Locate the cell with the specified text and output its [x, y] center coordinate. 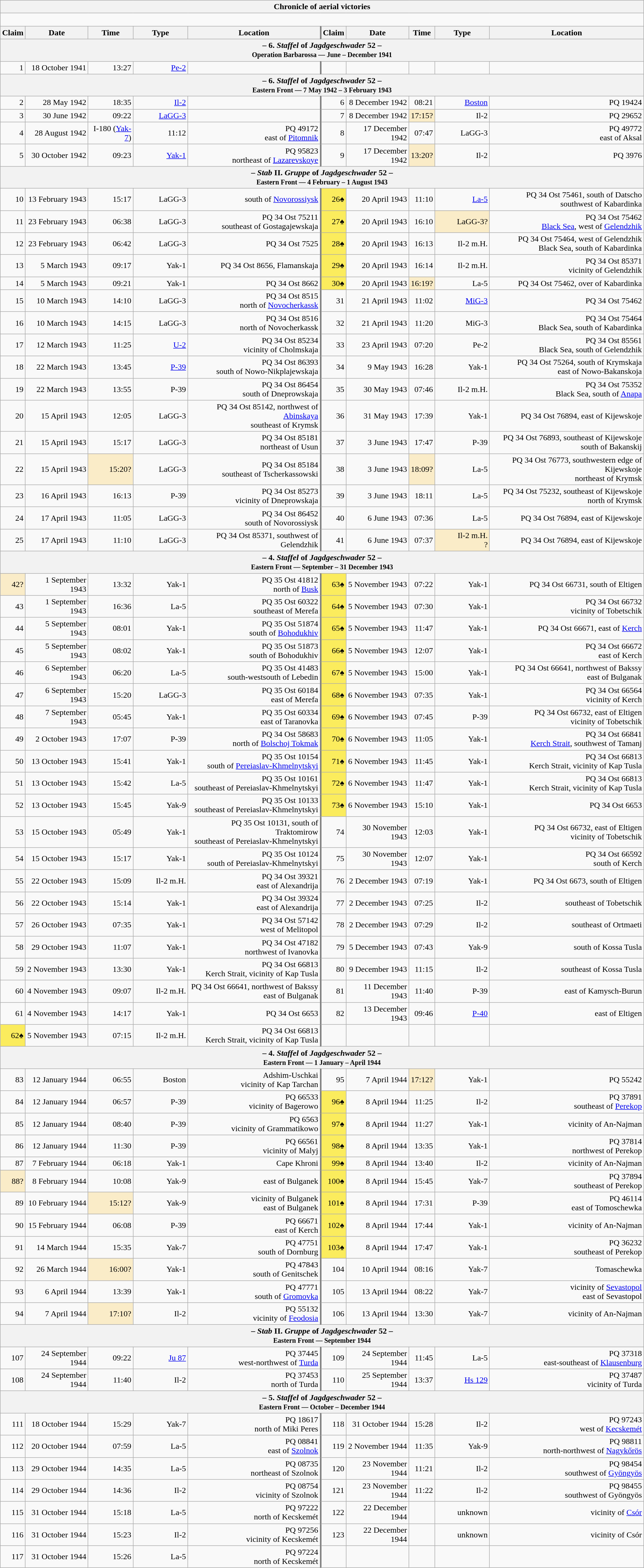
114 [13, 1491]
06:38 [111, 221]
53 [13, 832]
07:30 [422, 607]
PQ 66561vicinity of Malyj [254, 1146]
88? [13, 1181]
17:44 [422, 1225]
29♠ [334, 266]
16:28 [422, 367]
29 October 1943 [56, 947]
17 [13, 345]
PQ 34 Ost 75462 [567, 301]
17:07 [111, 739]
20 [13, 416]
26♠ [334, 199]
113 [13, 1468]
08:21 [422, 103]
18 October 1944 [56, 1424]
50 [13, 761]
PQ 34 Ost 85273vicinity of Dneprowskaja [254, 496]
85 [13, 1124]
111 [13, 1424]
30 May 1943 [378, 389]
PQ 34 Ost 75352Black Sea, south of Anapa [567, 389]
PQ 34 Ost 66592south of Kerch [567, 859]
PQ 34 Ost 86452 south of Novorossiysk [254, 518]
11:02 [422, 301]
PQ 97222north of Kecskemét [254, 1512]
115 [13, 1512]
08:02 [111, 651]
18:09? [422, 469]
43 [13, 607]
PQ 34 Ost 8515 north of Novocherkassk [254, 301]
PQ 34 Ost 8656, Flamanskaja [254, 266]
U-2 [160, 345]
P-40 [462, 1014]
09:23 [111, 155]
PQ 34 Ost 76893, southeast of Kijewskojesouth of Bakanskij [567, 442]
28 August 1942 [56, 133]
23 April 1943 [378, 345]
PQ 34 Ost 66841Kerch Strait, southwest of Tamanj [567, 739]
17:31 [422, 1203]
15:23 [111, 1535]
PQ 08735 northeast of Szolnok [254, 1468]
92 [13, 1269]
PQ 97224north of Kecskemét [254, 1556]
38 [334, 469]
42? [13, 584]
16:10 [422, 221]
10:08 [111, 1181]
PQ 35 Ost 41812 north of Busk [254, 584]
PQ 35 Ost 10131, south of Traktomirow southeast of Pereiaslav-Khmelnytskyi [254, 832]
12:05 [111, 416]
8 February 1944 [56, 1181]
PQ 34 Ost 75464, west of GelendzhikBlack Sea, south of Kabardinka [567, 244]
PQ 46114east of Tomoschewka [567, 1203]
35 [334, 389]
22 [13, 469]
2 October 1943 [56, 739]
PQ 35 Ost 41483 south-westsouth of Lebedin [254, 673]
97♠ [334, 1124]
9 [334, 155]
southeast of Tobetschik [567, 903]
– Stab II. Gruppe of Jagdgeschwader 52 –Eastern Front — September 1944 [322, 1336]
PQ 36232 southeast of Perekop [567, 1247]
PQ 35 Ost 51873 south of Bohodukhiv [254, 651]
PQ 35 Ost 60334 east of Taranovka [254, 717]
08:40 [111, 1124]
07:20 [422, 345]
PQ 34 Ost 66732vicinity of Tobetschik [567, 607]
06:42 [111, 244]
15:26 [111, 1556]
58 [13, 947]
15:18 [111, 1512]
PQ 34 Ost 39321 east of Alexandrija [254, 880]
21 [13, 442]
121 [334, 1491]
PQ 35 Ost 60184 east of Merefa [254, 695]
60 [13, 991]
vicinity of Sevastopol east of Sevastopol [567, 1291]
27♠ [334, 221]
106 [334, 1314]
16:36 [111, 607]
72♠ [334, 783]
– 6. Staffel of Jagdgeschwader 52 –Eastern Front — 7 May 1942 – 3 February 1943 [322, 85]
89 [13, 1203]
PQ 47751 south of Dornburg [254, 1247]
16:19? [422, 283]
30 October 1942 [56, 155]
07:47 [422, 133]
PQ 34 Ost 39324 east of Alexandrija [254, 903]
15 February 1944 [56, 1225]
southeast of Kossa Tusla [567, 969]
PQ 49772 east of Aksal [567, 133]
75 [334, 859]
13:32 [111, 584]
108 [13, 1380]
12:03 [422, 832]
98♠ [334, 1146]
PQ 35 Ost 10154 south of Pereiaslav-Khmelnytskyi [254, 761]
PQ 08841 east of Szolnok [254, 1446]
2 November 1944 [378, 1446]
Ju 87 [160, 1358]
18:11 [422, 496]
65♠ [334, 628]
PQ 34 Ost 8662 [254, 283]
2 November 1943 [56, 969]
9 December 1943 [378, 969]
PQ 34 Ost 85371, southwest of Gelendzhik [254, 540]
87 [13, 1163]
PQ 34 Ost 85234vicinity of Cholmskaja [254, 345]
PQ 34 Ost 75461, south of Datschosouthwest of Kabardinka [567, 199]
16:00? [111, 1269]
13 December 1943 [378, 1014]
95 [334, 1080]
82 [334, 1014]
77 [334, 903]
2 [13, 103]
09:21 [111, 283]
7 [334, 115]
southeast of Ortmaeti [567, 925]
PQ 35 Ost 51874 south of Bohodukhiv [254, 628]
09:07 [111, 991]
11:07 [111, 947]
11 [13, 221]
13:35 [422, 1146]
4 [13, 133]
80 [334, 969]
PQ 55132vicinity of Feodosia [254, 1314]
09:17 [111, 266]
16 April 1943 [56, 496]
25 September 1944 [378, 1380]
13:55 [111, 389]
Adshim-Uschkaivicinity of Kap Tarchan [254, 1080]
18:35 [111, 103]
23 [13, 496]
11 December 1943 [378, 991]
14:35 [111, 1468]
71♠ [334, 761]
73♠ [334, 805]
119 [334, 1446]
PQ 37445 west-northwest of Turda [254, 1358]
33 [334, 345]
PQ 19424 [567, 103]
PQ 34 Ost 86454south of Dneprowskaja [254, 389]
79 [334, 947]
east of Kamysch-Burun [567, 991]
south of Kossa Tusla [567, 947]
PQ 34 Ost 66672east of Kerch [567, 651]
south of Novorossiysk [254, 199]
103♠ [334, 1247]
68♠ [334, 695]
105 [334, 1291]
PQ 08754vicinity of Szolnok [254, 1491]
PQ 37487vicinity of Turda [567, 1380]
76 [334, 880]
15:42 [111, 783]
PQ 47843 south of Genitschek [254, 1269]
PQ 34 Ost 85181northeast of Usun [254, 442]
PQ 37891 southeast of Perekop [567, 1102]
6 April 1944 [56, 1291]
11:22 [422, 1491]
vicinity of Bulganekeast of Bulganek [254, 1203]
62♠ [13, 1035]
PQ 35 Ost 10124 south of Pereiaslav-Khmelnytskyi [254, 859]
5 [13, 155]
19 [13, 389]
PQ 35 Ost 10133 southeast of Pereiaslav-Khmelnytskyi [254, 805]
16 [13, 323]
101♠ [334, 1203]
08:16 [422, 1269]
30 June 1942 [56, 115]
10 [13, 199]
11:12 [160, 133]
6 [334, 103]
PQ 66671east of Kerch [254, 1225]
07:46 [422, 389]
122 [334, 1512]
63♠ [334, 584]
PQ 18617north of Miki Peres [254, 1424]
14:15 [111, 323]
40 [334, 518]
45 [13, 651]
07:43 [422, 947]
10 April 1944 [378, 1269]
47 [13, 695]
15 [13, 301]
37 [334, 442]
PQ 34 Ost 85184southeast of Tscherkassowski [254, 469]
56 [13, 903]
11:35 [422, 1446]
25 [13, 540]
7 September 1943 [56, 717]
17:10? [111, 1314]
10 February 1944 [56, 1203]
PQ 34 Ost 75462Black Sea, west of Gelendzhik [567, 221]
118 [334, 1424]
PQ 97256vicinity of Kecskemét [254, 1535]
PQ 34 Ost 6673, south of Eltigen [567, 880]
1 [13, 68]
PQ 47771south of Gromovka [254, 1291]
07:22 [422, 584]
07:45 [422, 717]
13:40 [422, 1163]
PQ 66533vicinity of Bagerowo [254, 1102]
PQ 37318 east-southeast of Klausenburg [567, 1358]
104 [334, 1269]
PQ 95823 northeast of Lazarevskoye [254, 155]
05:45 [111, 717]
07:59 [111, 1446]
31 May 1943 [378, 416]
46 [13, 673]
93 [13, 1291]
11:15 [422, 969]
Il-2 m.H.? [462, 540]
32 [334, 323]
13:27 [111, 68]
8 [334, 133]
14:17 [111, 1014]
PQ 3976 [567, 155]
Tomaschewka [567, 1269]
86 [13, 1146]
64♠ [334, 607]
13 [13, 266]
PQ 34 Ost 47182 northwest of Ivanovka [254, 947]
28 May 1942 [56, 103]
91 [13, 1247]
5 December 1943 [378, 947]
81 [334, 991]
49 [13, 739]
18 October 1941 [56, 68]
15:41 [111, 761]
PQ 34 Ost 85371vicinity of Gelendzhik [567, 266]
13:37 [422, 1380]
51 [13, 783]
90 [13, 1225]
3 [13, 115]
17:15? [422, 115]
74 [334, 832]
9 May 1943 [378, 367]
PQ 37894 southeast of Perekop [567, 1181]
PQ 37814 northwest of Perekop [567, 1146]
48 [13, 717]
18 [13, 367]
PQ 49172 east of Pitomnik [254, 133]
15:00 [422, 673]
102♠ [334, 1225]
08:01 [111, 628]
17:39 [422, 416]
15:12? [111, 1203]
96♠ [334, 1102]
36 [334, 416]
east of Bulganek [254, 1181]
07:19 [422, 880]
PQ 34 Ost 7525 [254, 244]
05:49 [111, 832]
66♠ [334, 651]
– 5. Staffel of Jagdgeschwader 52 –Eastern Front — October – December 1944 [322, 1402]
07:29 [422, 925]
PQ 34 Ost 75232, southeast of Kijewskojenorth of Krymsk [567, 496]
07:15 [111, 1035]
PQ 34 Ost 57142 west of Melitopol [254, 925]
12 [13, 244]
112 [13, 1446]
PQ 97243west of Kecskemét [567, 1424]
11:20 [422, 323]
14:36 [111, 1491]
14 March 1944 [56, 1247]
26 March 1944 [56, 1269]
61 [13, 1014]
107 [13, 1358]
11:27 [422, 1124]
06:55 [111, 1080]
13:45 [111, 367]
116 [13, 1535]
PQ 34 Ost 85561Black Sea, south of Gelendzhik [567, 345]
54 [13, 859]
07:36 [422, 518]
15:20? [111, 469]
84 [13, 1102]
15:14 [111, 903]
15:20 [111, 695]
PQ 34 Ost 58683 north of Bolschoj Tokmak [254, 739]
11:21 [422, 1468]
69♠ [334, 717]
24 [13, 518]
PQ 34 Ost 8516 north of Novocherkassk [254, 323]
99♠ [334, 1163]
30♠ [334, 283]
PQ 98811 north-northwest of Nagykőrös [567, 1446]
59 [13, 969]
13 February 1943 [56, 199]
34 [334, 367]
06:57 [111, 1102]
PQ 35 Ost 60322 southeast of Merefa [254, 607]
08:22 [422, 1291]
123 [334, 1535]
– 6. Staffel of Jagdgeschwader 52 –Operation Barbarossa — June – December 1941 [322, 50]
100♠ [334, 1181]
I-180 (Yak-7) [111, 133]
7 February 1944 [56, 1163]
17:12? [422, 1080]
PQ 98454 southwest of Gyöngyös [567, 1468]
39 [334, 496]
15:09 [111, 880]
15:10 [422, 805]
67♠ [334, 673]
12 March 1943 [56, 345]
PQ 34 Ost 75462, over of Kabardinka [567, 283]
52 [13, 805]
26 October 1943 [56, 925]
120 [334, 1468]
78 [334, 925]
PQ 55242 [567, 1080]
– Stab II. Gruppe of Jagdgeschwader 52 –Eastern Front — 4 February – 1 August 1943 [322, 177]
06:20 [111, 673]
– 4. Staffel of Jagdgeschwader 52 –Eastern Front — September – 31 December 1943 [322, 562]
15:35 [111, 1247]
PQ 98455 southwest of Gyöngyös [567, 1491]
44 [13, 628]
70♠ [334, 739]
13:39 [111, 1291]
Cape Khroni [254, 1163]
06:18 [111, 1163]
– 4. Staffel of Jagdgeschwader 52 –Eastern Front — 1 January – April 1944 [322, 1058]
east of Eltigen [567, 1014]
109 [334, 1358]
13:20? [422, 155]
07:25 [422, 903]
PQ 29652 [567, 115]
PQ 34 Ost 66564vicinity of Kerch [567, 695]
PQ 34 Ost 76773, southwestern edge of Kijewskojenortheast of Krymsk [567, 469]
55 [13, 880]
15:29 [111, 1424]
41 [334, 540]
14:10 [111, 301]
15:28 [422, 1424]
20 October 1944 [56, 1446]
PQ 34 Ost 75211southeast of Gostagajewskaja [254, 221]
PQ 34 Ost 85142, northwest of Abinskayasoutheast of Krymsk [254, 416]
PQ 37453 north of Turda [254, 1380]
117 [13, 1556]
31 [334, 301]
PQ 34 Ost 66671, east of Kerch [567, 628]
07:37 [422, 540]
PQ 34 Ost 66731, south of Eltigen [567, 584]
PQ 6563vicinity of Grammatikowo [254, 1124]
Hs 129 [462, 1380]
LaGG-3? [462, 221]
94 [13, 1314]
PQ 35 Ost 10161 southeast of Pereiaslav-Khmelnytskyi [254, 783]
14 [13, 283]
110 [334, 1380]
28♠ [334, 244]
PQ 34 Ost 75264, south of Krymskajaeast of Nowo-Bakanskoja [567, 367]
09:46 [422, 1014]
PQ 34 Ost 86393south of Nowo-Nikplajewskaja [254, 367]
11:30 [111, 1146]
57 [13, 925]
PQ 34 Ost 75464Black Sea, south of Kabardinka [567, 323]
83 [13, 1080]
06:08 [111, 1225]
Chronicle of aerial victories [322, 7]
16:14 [422, 266]
